Pinpoint the cell where the given text exists, returning its [x, y] midpoint coordinate. 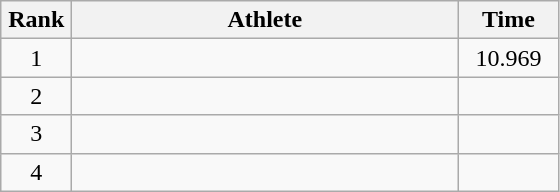
Athlete [265, 20]
3 [36, 134]
1 [36, 58]
10.969 [508, 58]
4 [36, 172]
2 [36, 96]
Time [508, 20]
Rank [36, 20]
